Pinpoint the cell where the given text exists, returning its [x, y] midpoint coordinate. 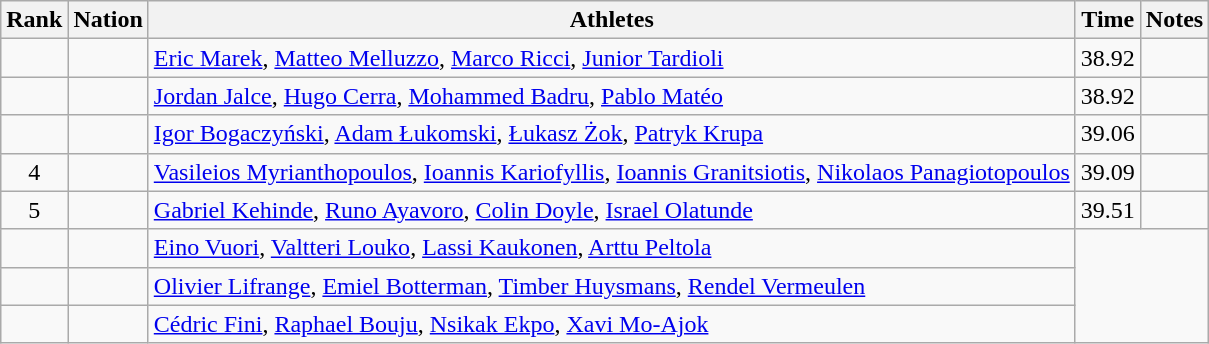
Eino Vuori, Valtteri Louko, Lassi Kaukonen, Arttu Peltola [612, 248]
Igor Bogaczyński, Adam Łukomski, Łukasz Żok, Patryk Krupa [612, 134]
Vasileios Myrianthopoulos, Ioannis Kariofyllis, Ioannis Granitsiotis, Nikolaos Panagiotopoulos [612, 172]
Notes [1174, 20]
4 [34, 172]
39.09 [1108, 172]
Nation [108, 20]
39.51 [1108, 210]
Rank [34, 20]
Cédric Fini, Raphael Bouju, Nsikak Ekpo, Xavi Mo-Ajok [612, 324]
39.06 [1108, 134]
Olivier Lifrange, Emiel Botterman, Timber Huysmans, Rendel Vermeulen [612, 286]
Athletes [612, 20]
Gabriel Kehinde, Runo Ayavoro, Colin Doyle, Israel Olatunde [612, 210]
5 [34, 210]
Time [1108, 20]
Jordan Jalce, Hugo Cerra, Mohammed Badru, Pablo Matéo [612, 96]
Eric Marek, Matteo Melluzzo, Marco Ricci, Junior Tardioli [612, 58]
